Search for the cell housing the specified text and yield its (X, Y) center coordinate. 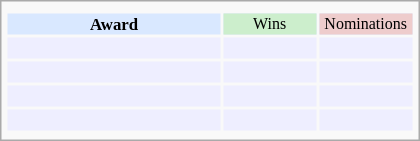
Award (114, 24)
Wins (270, 24)
Nominations (366, 24)
